Scan for the cell matching the given text and deliver its [X, Y] coordinate at center. 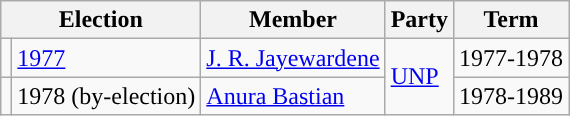
Term [512, 20]
1977 [106, 58]
1978 (by-election) [106, 96]
Party [419, 20]
1977-1978 [512, 58]
Election [101, 20]
Member [293, 20]
J. R. Jayewardene [293, 58]
Anura Bastian [293, 96]
1978-1989 [512, 96]
UNP [419, 77]
